Capture the cell that displays the provided text and extract its [X, Y] central coordinate. 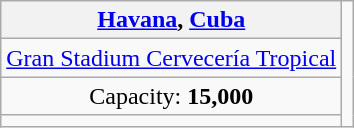
Havana, Cuba [172, 20]
Capacity: 15,000 [172, 96]
Gran Stadium Cervecería Tropical [172, 58]
